From the cell containing the given text, extract its center point as [X, Y] coordinate. 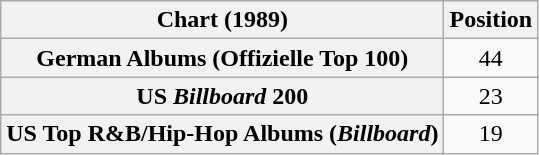
Chart (1989) [222, 20]
44 [491, 58]
19 [491, 134]
Position [491, 20]
23 [491, 96]
US Billboard 200 [222, 96]
German Albums (Offizielle Top 100) [222, 58]
US Top R&B/Hip-Hop Albums (Billboard) [222, 134]
